Pinpoint the cell where the given text exists, returning its (X, Y) midpoint coordinate. 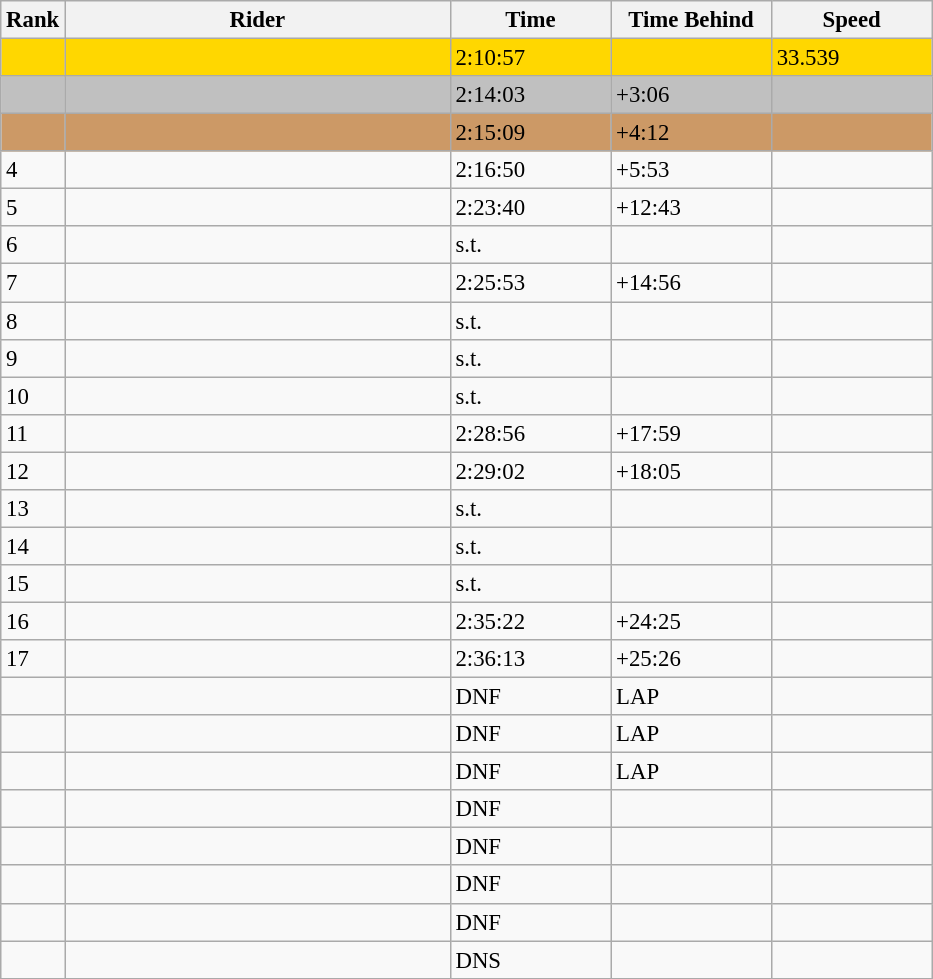
Time Behind (692, 20)
2:14:03 (530, 95)
2:16:50 (530, 170)
33.539 (852, 58)
DNS (530, 960)
14 (33, 546)
+18:05 (692, 471)
7 (33, 283)
5 (33, 208)
+12:43 (692, 208)
+4:12 (692, 133)
2:35:22 (530, 621)
9 (33, 358)
+17:59 (692, 433)
+25:26 (692, 659)
+3:06 (692, 95)
+24:25 (692, 621)
10 (33, 396)
2:10:57 (530, 58)
13 (33, 509)
Speed (852, 20)
12 (33, 471)
Rank (33, 20)
2:29:02 (530, 471)
2:15:09 (530, 133)
6 (33, 245)
17 (33, 659)
Time (530, 20)
2:36:13 (530, 659)
2:25:53 (530, 283)
2:23:40 (530, 208)
8 (33, 321)
16 (33, 621)
11 (33, 433)
+5:53 (692, 170)
2:28:56 (530, 433)
+14:56 (692, 283)
Rider (258, 20)
15 (33, 584)
4 (33, 170)
